Provide the [x, y] coordinate of the cell's center where the given text is located.  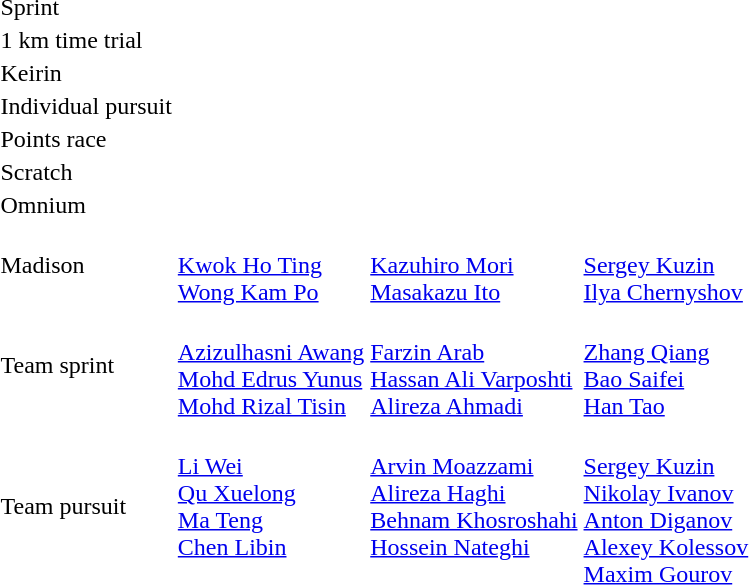
Azizulhasni AwangMohd Edrus YunusMohd Rizal Tisin [270, 366]
Farzin ArabHassan Ali VarposhtiAlireza Ahmadi [474, 366]
Kwok Ho TingWong Kam Po [270, 265]
Kazuhiro MoriMasakazu Ito [474, 265]
